Return the [X, Y] coordinate for the center point of the cell that contains the specified text.  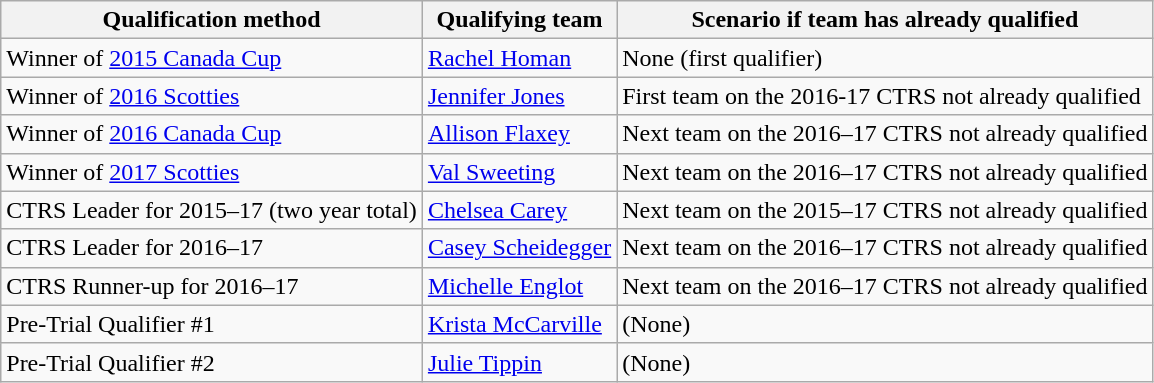
Chelsea Carey [519, 210]
Winner of 2017 Scotties [212, 172]
Scenario if team has already qualified [885, 20]
Casey Scheidegger [519, 248]
Next team on the 2015–17 CTRS not already qualified [885, 210]
Julie Tippin [519, 362]
Winner of 2016 Scotties [212, 96]
Rachel Homan [519, 58]
Qualification method [212, 20]
Krista McCarville [519, 324]
CTRS Leader for 2015–17 (two year total) [212, 210]
None (first qualifier) [885, 58]
Pre-Trial Qualifier #2 [212, 362]
Val Sweeting [519, 172]
CTRS Runner-up for 2016–17 [212, 286]
CTRS Leader for 2016–17 [212, 248]
Pre-Trial Qualifier #1 [212, 324]
Qualifying team [519, 20]
First team on the 2016-17 CTRS not already qualified [885, 96]
Jennifer Jones [519, 96]
Winner of 2016 Canada Cup [212, 134]
Allison Flaxey [519, 134]
Michelle Englot [519, 286]
Winner of 2015 Canada Cup [212, 58]
